Determine the [x, y] coordinate at the center of the cell enclosing the given text.  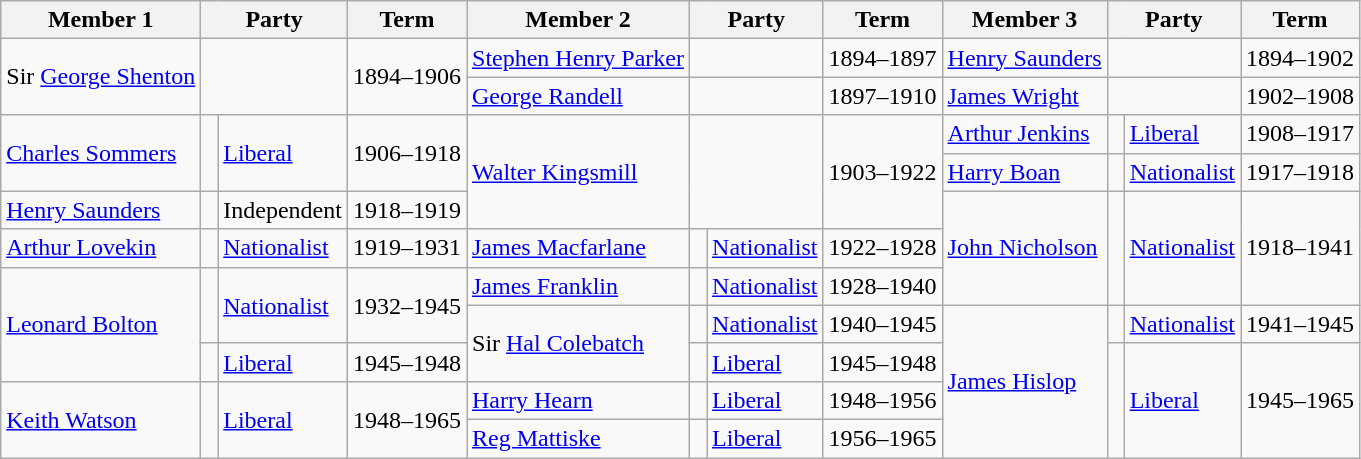
Member 2 [578, 20]
James Wright [1024, 96]
1932–1945 [406, 305]
James Macfarlane [578, 248]
Member 3 [1024, 20]
Walter Kingsmill [578, 172]
1945–1965 [1300, 400]
Sir George Shenton [101, 77]
1956–1965 [882, 438]
1897–1910 [882, 96]
James Franklin [578, 286]
Reg Mattiske [578, 438]
1948–1956 [882, 400]
Independent [283, 210]
Keith Watson [101, 419]
Stephen Henry Parker [578, 58]
1903–1922 [882, 172]
George Randell [578, 96]
1948–1965 [406, 419]
1894–1906 [406, 77]
1894–1897 [882, 58]
1941–1945 [1300, 324]
1908–1917 [1300, 134]
1906–1918 [406, 153]
1917–1918 [1300, 172]
Arthur Lovekin [101, 248]
Arthur Jenkins [1024, 134]
1928–1940 [882, 286]
Leonard Bolton [101, 324]
John Nicholson [1024, 248]
Charles Sommers [101, 153]
1940–1945 [882, 324]
1919–1931 [406, 248]
1894–1902 [1300, 58]
1922–1928 [882, 248]
Harry Hearn [578, 400]
Harry Boan [1024, 172]
Member 1 [101, 20]
James Hislop [1024, 381]
1918–1919 [406, 210]
Sir Hal Colebatch [578, 343]
1902–1908 [1300, 96]
1918–1941 [1300, 248]
